Determine the [x, y] coordinate at the center of the cell enclosing the given text.  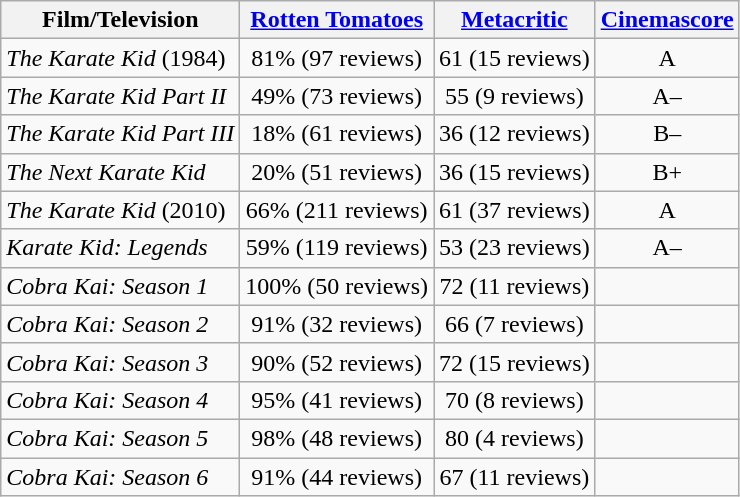
91% (44 reviews) [337, 477]
18% (61 reviews) [337, 134]
Cobra Kai: Season 4 [120, 400]
61 (15 reviews) [515, 58]
66% (211 reviews) [337, 210]
49% (73 reviews) [337, 96]
90% (52 reviews) [337, 362]
72 (15 reviews) [515, 362]
70 (8 reviews) [515, 400]
100% (50 reviews) [337, 286]
53 (23 reviews) [515, 248]
67 (11 reviews) [515, 477]
61 (37 reviews) [515, 210]
72 (11 reviews) [515, 286]
Cinemascore [667, 20]
80 (4 reviews) [515, 438]
91% (32 reviews) [337, 324]
36 (12 reviews) [515, 134]
Cobra Kai: Season 6 [120, 477]
B– [667, 134]
Metacritic [515, 20]
95% (41 reviews) [337, 400]
55 (9 reviews) [515, 96]
59% (119 reviews) [337, 248]
The Karate Kid (1984) [120, 58]
66 (7 reviews) [515, 324]
The Karate Kid Part II [120, 96]
20% (51 reviews) [337, 172]
Cobra Kai: Season 3 [120, 362]
B+ [667, 172]
98% (48 reviews) [337, 438]
Film/Television [120, 20]
Cobra Kai: Season 1 [120, 286]
Rotten Tomatoes [337, 20]
Karate Kid: Legends [120, 248]
Cobra Kai: Season 5 [120, 438]
Cobra Kai: Season 2 [120, 324]
36 (15 reviews) [515, 172]
81% (97 reviews) [337, 58]
The Next Karate Kid [120, 172]
The Karate Kid Part III [120, 134]
The Karate Kid (2010) [120, 210]
